Determine the (X, Y) coordinate at the center of the cell enclosing the given text.  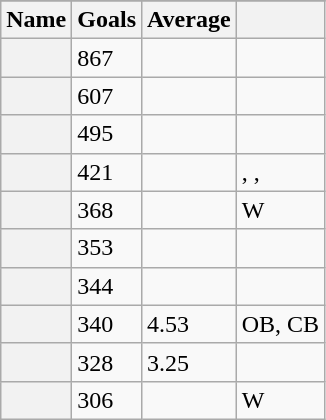
867 (107, 58)
344 (107, 286)
, , (280, 172)
353 (107, 248)
421 (107, 172)
OB, CB (280, 324)
Name (36, 20)
Goals (107, 20)
3.25 (190, 362)
328 (107, 362)
306 (107, 400)
4.53 (190, 324)
607 (107, 96)
Average (190, 20)
368 (107, 210)
495 (107, 134)
340 (107, 324)
